For the text-containing cell, return its midpoint in [X, Y] coordinate format. 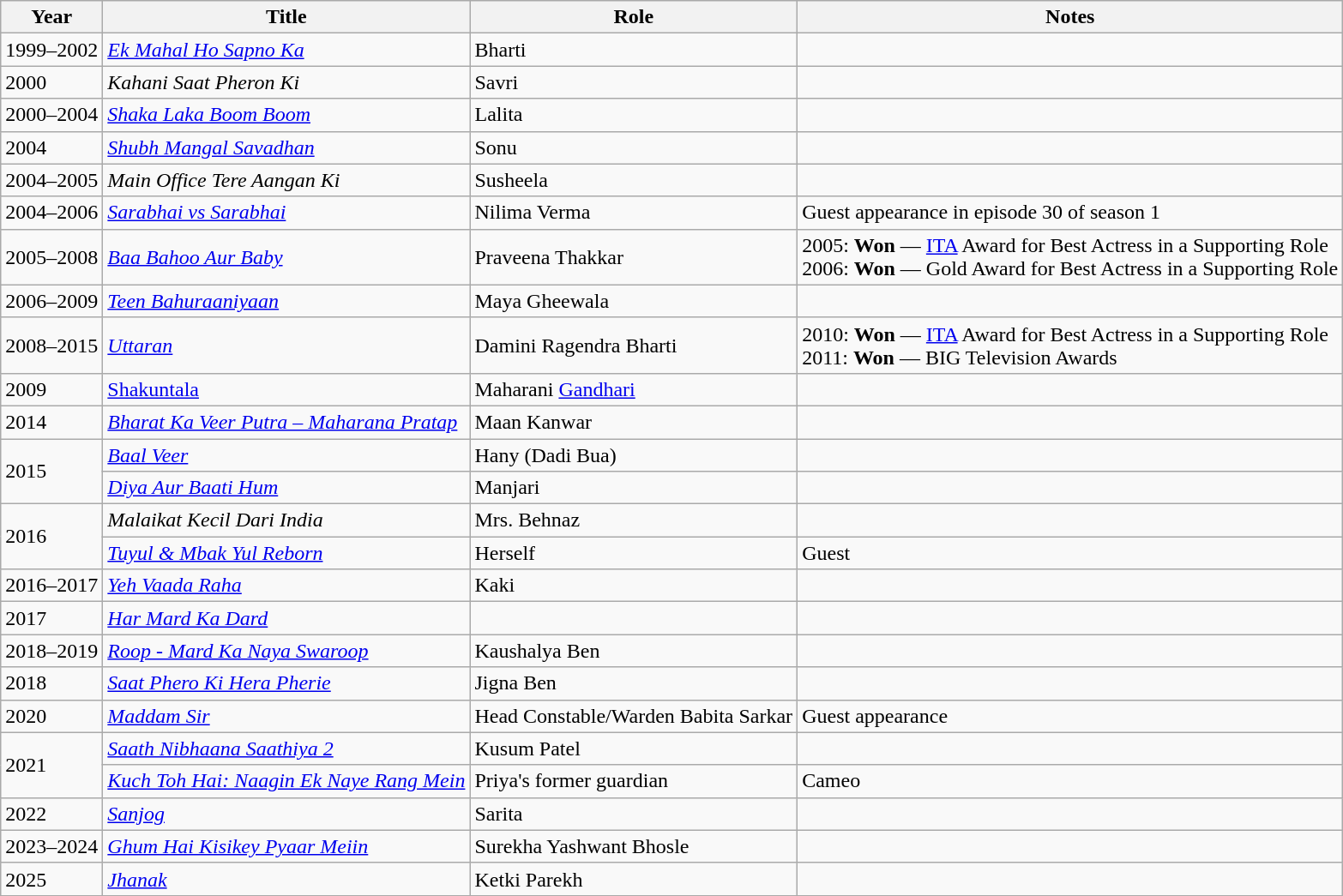
Guest appearance in episode 30 of season 1 [1070, 213]
Sarita [634, 814]
Head Constable/Warden Babita Sarkar [634, 716]
Manjari [634, 488]
Tuyul & Mbak Yul Reborn [286, 553]
2016–2017 [51, 586]
Mrs. Behnaz [634, 520]
Malaikat Kecil Dari India [286, 520]
2004–2005 [51, 180]
Notes [1070, 17]
2018–2019 [51, 651]
2000 [51, 82]
Hany (Dadi Bua) [634, 455]
Nilima Verma [634, 213]
Uttaran [286, 345]
2025 [51, 879]
2005–2008 [51, 257]
Title [286, 17]
Surekha Yashwant Bhosle [634, 846]
Diya Aur Baati Hum [286, 488]
Har Mard Ka Dard [286, 618]
2005: Won — ITA Award for Best Actress in a Supporting Role2006: Won — Gold Award for Best Actress in a Supporting Role [1070, 257]
Jigna Ben [634, 683]
2021 [51, 765]
Ketki Parekh [634, 879]
Savri [634, 82]
2010: Won — ITA Award for Best Actress in a Supporting Role 2011: Won — BIG Television Awards [1070, 345]
Shaka Laka Boom Boom [286, 115]
Kahani Saat Pheron Ki [286, 82]
Bharti [634, 50]
Roop - Mard Ka Naya Swaroop [286, 651]
Maddam Sir [286, 716]
Main Office Tere Aangan Ki [286, 180]
Shakuntala [286, 389]
Ek Mahal Ho Sapno Ka [286, 50]
Guest appearance [1070, 716]
2009 [51, 389]
Bharat Ka Veer Putra – Maharana Pratap [286, 422]
Jhanak [286, 879]
Herself [634, 553]
2004 [51, 147]
Sonu [634, 147]
Year [51, 17]
Damini Ragendra Bharti [634, 345]
Maharani Gandhari [634, 389]
1999–2002 [51, 50]
Priya's former guardian [634, 781]
Saat Phero Ki Hera Pherie [286, 683]
Role [634, 17]
2014 [51, 422]
Baa Bahoo Aur Baby [286, 257]
Ghum Hai Kisikey Pyaar Meiin [286, 846]
2015 [51, 472]
Sanjog [286, 814]
2017 [51, 618]
Susheela [634, 180]
2018 [51, 683]
2023–2024 [51, 846]
2008–2015 [51, 345]
Shubh Mangal Savadhan [286, 147]
Kusum Patel [634, 749]
Baal Veer [286, 455]
Yeh Vaada Raha [286, 586]
Maan Kanwar [634, 422]
2000–2004 [51, 115]
Kaki [634, 586]
2006–2009 [51, 301]
Saath Nibhaana Saathiya 2 [286, 749]
Lalita [634, 115]
Teen Bahuraaniyaan [286, 301]
2020 [51, 716]
Guest [1070, 553]
Sarabhai vs Sarabhai [286, 213]
2004–2006 [51, 213]
Kaushalya Ben [634, 651]
Kuch Toh Hai: Naagin Ek Naye Rang Mein [286, 781]
Praveena Thakkar [634, 257]
2022 [51, 814]
Maya Gheewala [634, 301]
2016 [51, 537]
Cameo [1070, 781]
